From the cell containing the given text, extract its center point as (x, y) coordinate. 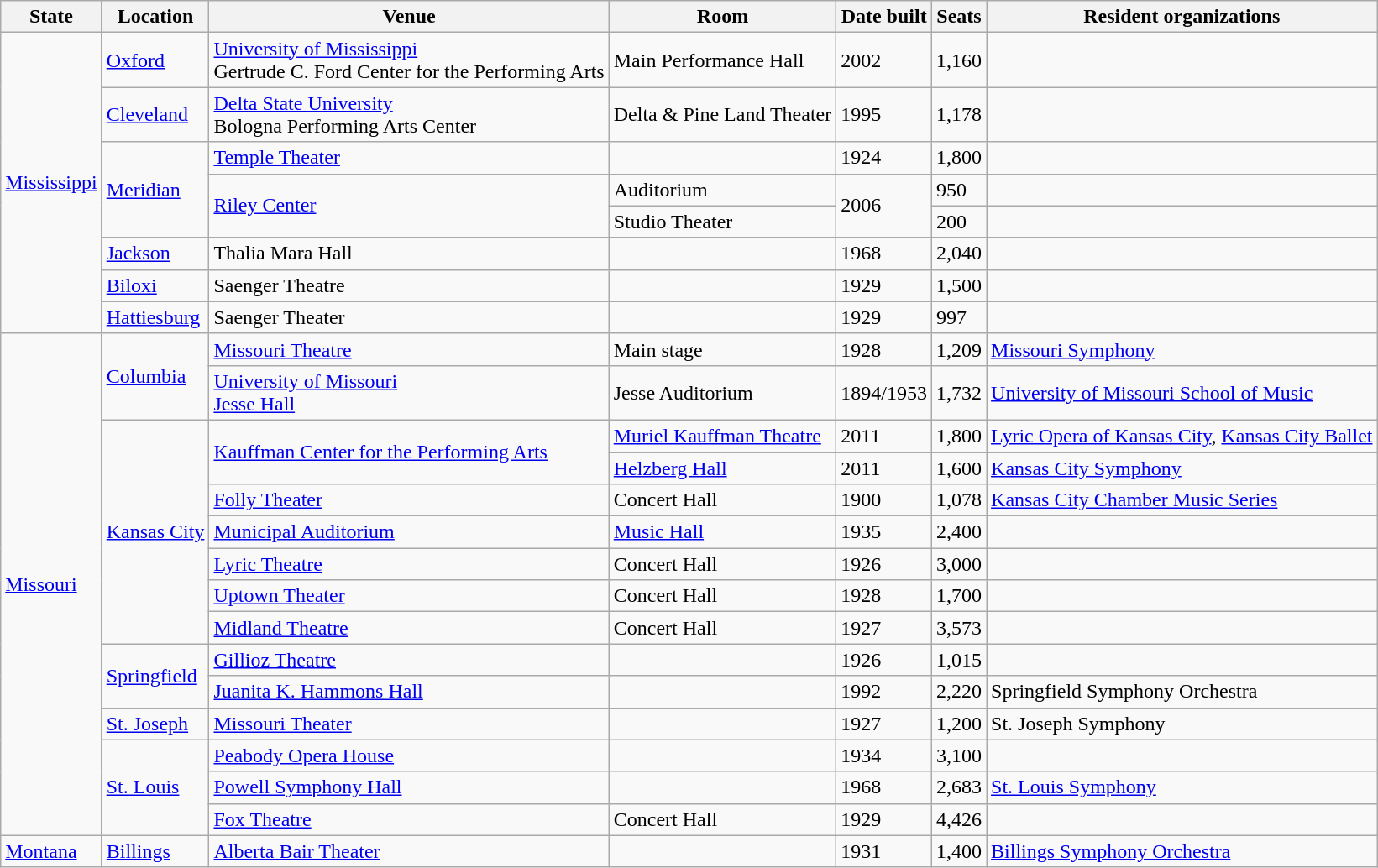
2,220 (959, 692)
1,015 (959, 660)
Room (722, 17)
2006 (884, 206)
Biloxi (155, 285)
Resident organizations (1182, 17)
3,100 (959, 756)
Gillioz Theatre (409, 660)
Fox Theatre (409, 819)
1900 (884, 500)
State (51, 17)
Columbia (155, 376)
1,160 (959, 60)
Venue (409, 17)
Kansas City (155, 531)
Springfield (155, 676)
St. Louis Symphony (1182, 787)
950 (959, 190)
Montana (51, 851)
Kansas City Chamber Music Series (1182, 500)
St. Joseph Symphony (1182, 724)
Riley Center (409, 206)
1992 (884, 692)
Hattiesburg (155, 317)
Main stage (722, 349)
Oxford (155, 60)
Saenger Theater (409, 317)
1934 (884, 756)
1,178 (959, 114)
Delta State UniversityBologna Performing Arts Center (409, 114)
1931 (884, 851)
Meridian (155, 190)
Muriel Kauffman Theatre (722, 436)
Folly Theater (409, 500)
Jesse Auditorium (722, 393)
Kansas City Symphony (1182, 468)
Springfield Symphony Orchestra (1182, 692)
Powell Symphony Hall (409, 787)
2002 (884, 60)
4,426 (959, 819)
University of MississippiGertrude C. Ford Center for the Performing Arts (409, 60)
Mississippi (51, 183)
3,573 (959, 628)
Music Hall (722, 532)
Midland Theatre (409, 628)
3,000 (959, 564)
St. Louis (155, 787)
1,200 (959, 724)
Auditorium (722, 190)
1,400 (959, 851)
1,732 (959, 393)
University of Missouri School of Music (1182, 393)
Uptown Theater (409, 596)
Seats (959, 17)
Studio Theater (722, 222)
Missouri Theater (409, 724)
200 (959, 222)
1,500 (959, 285)
2,400 (959, 532)
Billings (155, 851)
2,040 (959, 254)
Peabody Opera House (409, 756)
1935 (884, 532)
Delta & Pine Land Theater (722, 114)
Lyric Opera of Kansas City, Kansas City Ballet (1182, 436)
1,700 (959, 596)
Juanita K. Hammons Hall (409, 692)
Lyric Theatre (409, 564)
1995 (884, 114)
1894/1953 (884, 393)
Missouri (51, 584)
Municipal Auditorium (409, 532)
2,683 (959, 787)
1,209 (959, 349)
Jackson (155, 254)
Temple Theater (409, 158)
Missouri Symphony (1182, 349)
Main Performance Hall (722, 60)
Billings Symphony Orchestra (1182, 851)
Missouri Theatre (409, 349)
1,078 (959, 500)
Saenger Theatre (409, 285)
Cleveland (155, 114)
Date built (884, 17)
Kauffman Center for the Performing Arts (409, 452)
Thalia Mara Hall (409, 254)
University of MissouriJesse Hall (409, 393)
1,600 (959, 468)
St. Joseph (155, 724)
997 (959, 317)
Helzberg Hall (722, 468)
Location (155, 17)
1924 (884, 158)
Alberta Bair Theater (409, 851)
